Find where the given text appears and provide that cell's center as [x, y] coordinate. 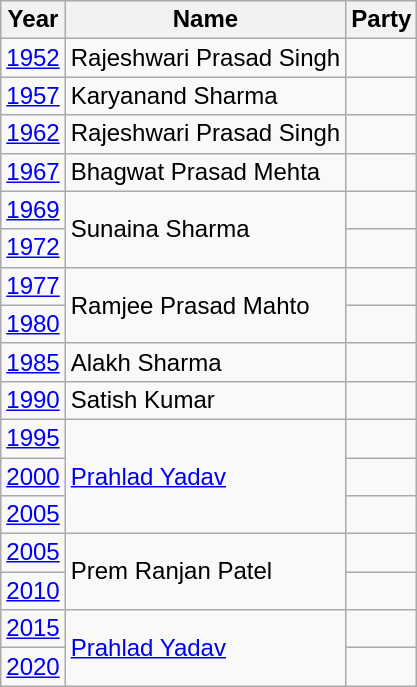
1980 [33, 324]
Satish Kumar [206, 400]
1990 [33, 400]
1985 [33, 362]
Party [382, 20]
1967 [33, 172]
Bhagwat Prasad Mehta [206, 172]
1962 [33, 134]
Alakh Sharma [206, 362]
1952 [33, 58]
Ramjee Prasad Mahto [206, 305]
Karyanand Sharma [206, 96]
2020 [33, 667]
Year [33, 20]
Sunaina Sharma [206, 229]
1977 [33, 286]
Name [206, 20]
1969 [33, 210]
1995 [33, 438]
1972 [33, 248]
2010 [33, 591]
Prem Ranjan Patel [206, 572]
1957 [33, 96]
2015 [33, 629]
2000 [33, 477]
